For the text-containing cell, return its midpoint in [x, y] coordinate format. 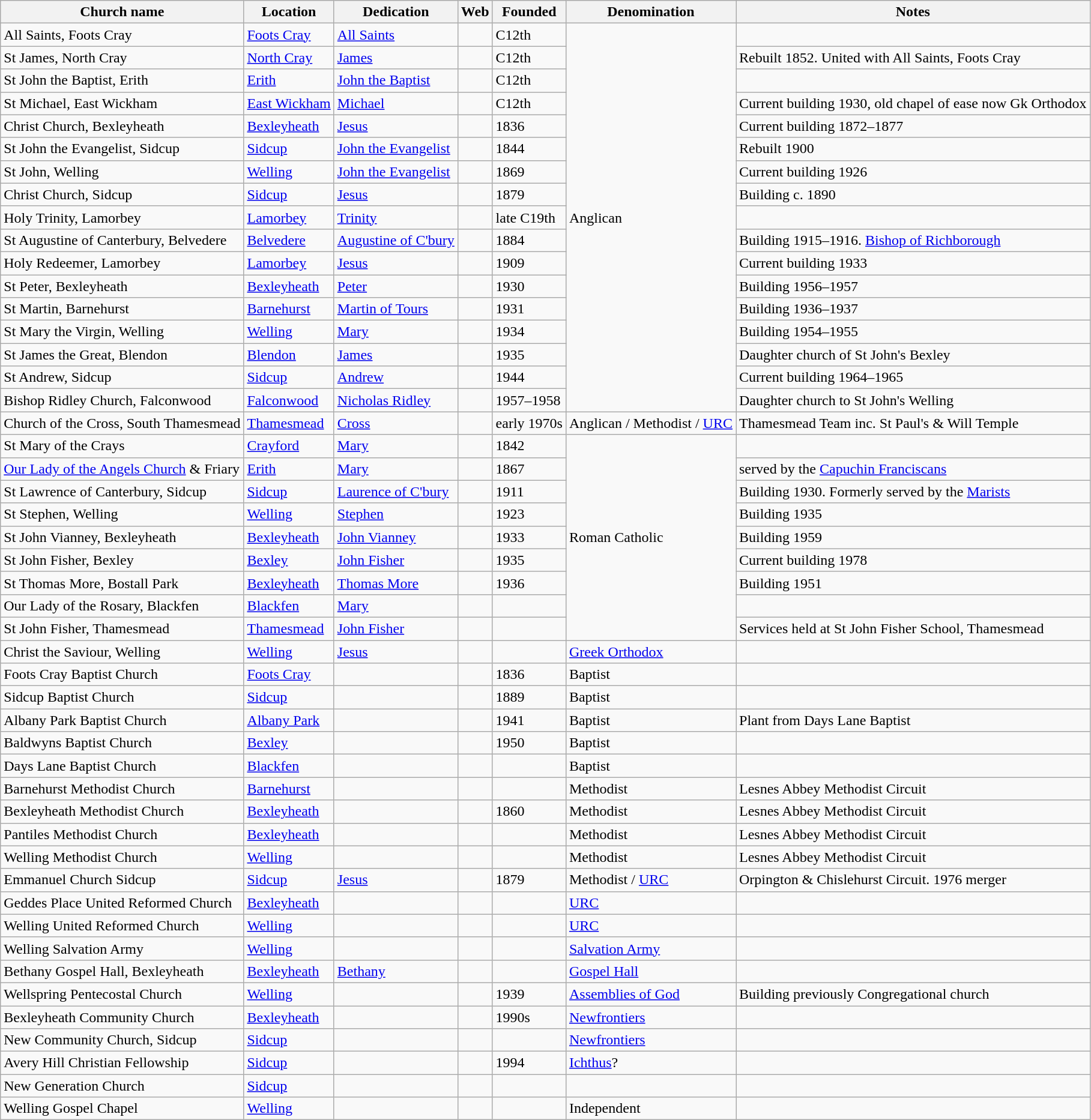
Orpington & Chislehurst Circuit. 1976 merger [913, 880]
Blendon [289, 355]
Building 1915–1916. Bishop of Richborough [913, 240]
1867 [529, 469]
Bexleyheath Methodist Church [122, 811]
Our Lady of the Rosary, Blackfen [122, 606]
Building 1951 [913, 583]
1842 [529, 446]
Salvation Army [651, 948]
1869 [529, 172]
Assemblies of God [651, 994]
Methodist / URC [651, 880]
St Mary of the Crays [122, 446]
Dedication [396, 12]
Pantiles Methodist Church [122, 834]
Nicholas Ridley [396, 400]
Holy Trinity, Lamorbey [122, 217]
Building 1956–1957 [913, 286]
Avery Hill Christian Fellowship [122, 1063]
Welling Gospel Chapel [122, 1109]
St James the Great, Blendon [122, 355]
Building 1936–1937 [913, 309]
Plant from Days Lane Baptist [913, 720]
New Community Church, Sidcup [122, 1040]
Days Lane Baptist Church [122, 766]
John the Baptist [396, 80]
Rebuilt 1900 [913, 149]
Gospel Hall [651, 971]
St John the Baptist, Erith [122, 80]
1941 [529, 720]
1911 [529, 492]
Church of the Cross, South Thamesmead [122, 423]
1930 [529, 286]
Independent [651, 1109]
Current building 1933 [913, 263]
Christ Church, Bexleyheath [122, 126]
Welling United Reformed Church [122, 926]
St John Fisher, Bexley [122, 560]
Bethany Gospel Hall, Bexleyheath [122, 971]
Web [475, 12]
St Thomas More, Bostall Park [122, 583]
Albany Park [289, 720]
1889 [529, 697]
1939 [529, 994]
Daughter church of St John's Bexley [913, 355]
1884 [529, 240]
Location [289, 12]
Christ Church, Sidcup [122, 194]
1944 [529, 378]
1844 [529, 149]
St John, Welling [122, 172]
Building 1935 [913, 514]
Daughter church to St John's Welling [913, 400]
Holy Redeemer, Lamorbey [122, 263]
1934 [529, 332]
Belvedere [289, 240]
Falconwood [289, 400]
Emmanuel Church Sidcup [122, 880]
Sidcup Baptist Church [122, 697]
late C19th [529, 217]
Laurence of C'bury [396, 492]
Greek Orthodox [651, 651]
Bexleyheath Community Church [122, 1017]
St Mary the Virgin, Welling [122, 332]
Andrew [396, 378]
Thomas More [396, 583]
Welling Methodist Church [122, 857]
served by the Capuchin Franciscans [913, 469]
St Peter, Bexleyheath [122, 286]
Church name [122, 12]
Baldwyns Baptist Church [122, 743]
Ichthus? [651, 1063]
Building c. 1890 [913, 194]
Cross [396, 423]
Notes [913, 12]
Building 1959 [913, 537]
Peter [396, 286]
1933 [529, 537]
Our Lady of the Angels Church & Friary [122, 469]
Roman Catholic [651, 538]
Geddes Place United Reformed Church [122, 903]
St Augustine of Canterbury, Belvedere [122, 240]
St Andrew, Sidcup [122, 378]
East Wickham [289, 103]
Christ the Saviour, Welling [122, 651]
St John the Evangelist, Sidcup [122, 149]
Crayford [289, 446]
Anglican / Methodist / URC [651, 423]
1936 [529, 583]
1950 [529, 743]
St Martin, Barnehurst [122, 309]
St Michael, East Wickham [122, 103]
Building 1954–1955 [913, 332]
Thamesmead Team inc. St Paul's & Will Temple [913, 423]
Welling Salvation Army [122, 948]
Albany Park Baptist Church [122, 720]
Services held at St John Fisher School, Thamesmead [913, 628]
Current building 1926 [913, 172]
All Saints, Foots Cray [122, 35]
Building 1930. Formerly served by the Marists [913, 492]
New Generation Church [122, 1086]
Trinity [396, 217]
St James, North Cray [122, 58]
early 1970s [529, 423]
North Cray [289, 58]
St Lawrence of Canterbury, Sidcup [122, 492]
Current building 1930, old chapel of ease now Gk Orthodox [913, 103]
Augustine of C'bury [396, 240]
1909 [529, 263]
1923 [529, 514]
John Vianney [396, 537]
Martin of Tours [396, 309]
Denomination [651, 12]
Michael [396, 103]
Wellspring Pentecostal Church [122, 994]
Anglican [651, 217]
Building previously Congregational church [913, 994]
Rebuilt 1852. United with All Saints, Foots Cray [913, 58]
Founded [529, 12]
Bethany [396, 971]
Bishop Ridley Church, Falconwood [122, 400]
1990s [529, 1017]
St John Vianney, Bexleyheath [122, 537]
1957–1958 [529, 400]
Current building 1964–1965 [913, 378]
All Saints [396, 35]
Current building 1978 [913, 560]
1994 [529, 1063]
St Stephen, Welling [122, 514]
1931 [529, 309]
St John Fisher, Thamesmead [122, 628]
Stephen [396, 514]
Current building 1872–1877 [913, 126]
Foots Cray Baptist Church [122, 675]
1860 [529, 811]
Barnehurst Methodist Church [122, 789]
